Provide the (x, y) coordinate of the cell's center where the given text is located.  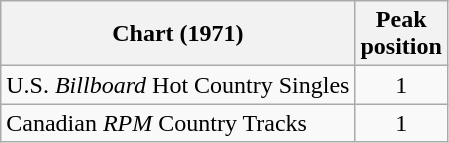
Chart (1971) (178, 34)
U.S. Billboard Hot Country Singles (178, 85)
Canadian RPM Country Tracks (178, 123)
Peakposition (401, 34)
